Return [X, Y] of the center of cell containing provided text 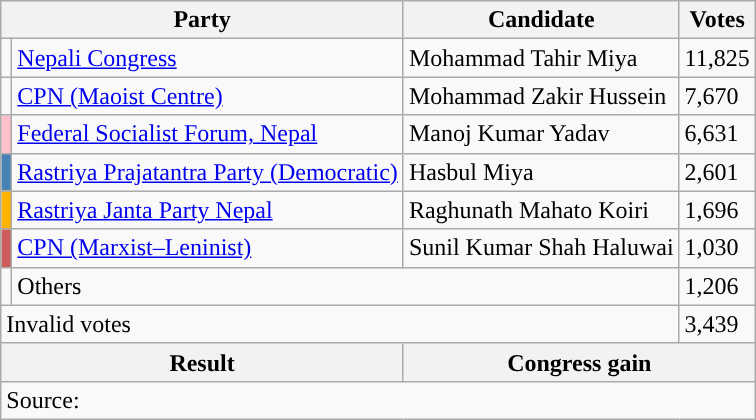
Votes [717, 20]
Mohammad Tahir Miya [541, 58]
Manoj Kumar Yadav [541, 134]
11,825 [717, 58]
Federal Socialist Forum, Nepal [208, 134]
Hasbul Miya [541, 172]
7,670 [717, 96]
Raghunath Mahato Koiri [541, 210]
Nepali Congress [208, 58]
Result [202, 362]
Rastriya Prajatantra Party (Democratic) [208, 172]
1,206 [717, 286]
Source: [378, 400]
1,030 [717, 248]
Mohammad Zakir Hussein [541, 96]
Candidate [541, 20]
Invalid votes [340, 324]
Others [346, 286]
Congress gain [579, 362]
Party [202, 20]
CPN (Marxist–Leninist) [208, 248]
1,696 [717, 210]
Rastriya Janta Party Nepal [208, 210]
2,601 [717, 172]
3,439 [717, 324]
6,631 [717, 134]
CPN (Maoist Centre) [208, 96]
Sunil Kumar Shah Haluwai [541, 248]
